For the text-containing cell, return its midpoint in [X, Y] coordinate format. 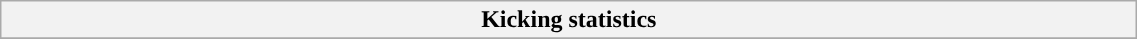
Kicking statistics [569, 20]
